For the text-containing cell, return its midpoint in (x, y) coordinate format. 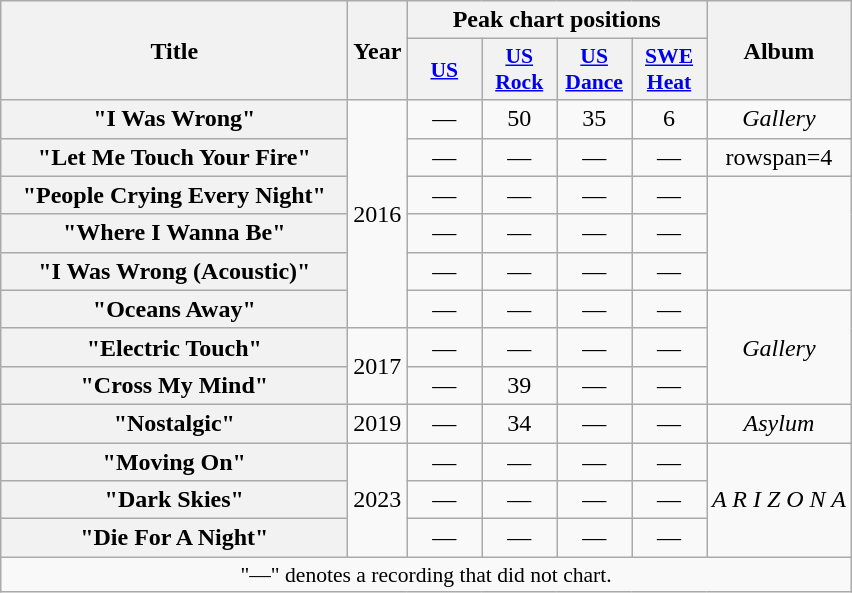
"People Crying Every Night" (174, 195)
USRock (520, 70)
Year (378, 50)
"I Was Wrong (Acoustic)" (174, 271)
34 (520, 423)
"Oceans Away" (174, 309)
Asylum (778, 423)
"Cross My Mind" (174, 385)
"Where I Wanna Be" (174, 233)
"Nostalgic" (174, 423)
US (444, 70)
"—" denotes a recording that did not chart. (426, 575)
2019 (378, 423)
USDance (594, 70)
SWEHeat (670, 70)
35 (594, 119)
"Moving On" (174, 461)
Peak chart positions (557, 20)
"Electric Touch" (174, 347)
A R I Z O N A (778, 499)
"Let Me Touch Your Fire" (174, 157)
Title (174, 50)
50 (520, 119)
2016 (378, 214)
6 (670, 119)
rowspan=4 (778, 157)
"I Was Wrong" (174, 119)
"Dark Skies" (174, 500)
2023 (378, 499)
39 (520, 385)
2017 (378, 366)
Album (778, 50)
"Die For A Night" (174, 538)
